Locate the cell with the specified text and output its (X, Y) center coordinate. 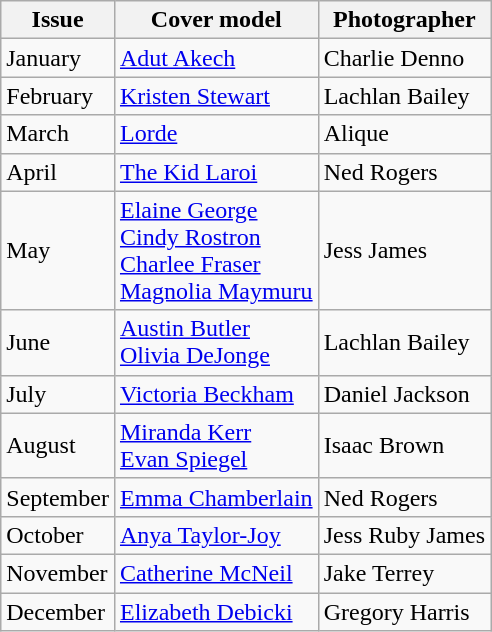
Catherine McNeil (216, 573)
June (58, 342)
Jake Terrey (404, 573)
Jess Ruby James (404, 535)
Photographer (404, 20)
September (58, 497)
Isaac Brown (404, 446)
Anya Taylor-Joy (216, 535)
Cover model (216, 20)
Elizabeth Debicki (216, 611)
October (58, 535)
Emma Chamberlain (216, 497)
January (58, 58)
February (58, 96)
August (58, 446)
Issue (58, 20)
Kristen Stewart (216, 96)
Jess James (404, 250)
Elaine George Cindy Rostron Charlee Fraser Magnolia Maymuru (216, 250)
Austin ButlerOlivia DeJonge (216, 342)
March (58, 134)
Lorde (216, 134)
December (58, 611)
Charlie Denno (404, 58)
Daniel Jackson (404, 394)
Gregory Harris (404, 611)
April (58, 172)
November (58, 573)
May (58, 250)
The Kid Laroi (216, 172)
July (58, 394)
Alique (404, 134)
Adut Akech (216, 58)
Miranda Kerr Evan Spiegel (216, 446)
Victoria Beckham (216, 394)
